Detect which cell encompasses the target text, then output its [x, y] center coordinate. 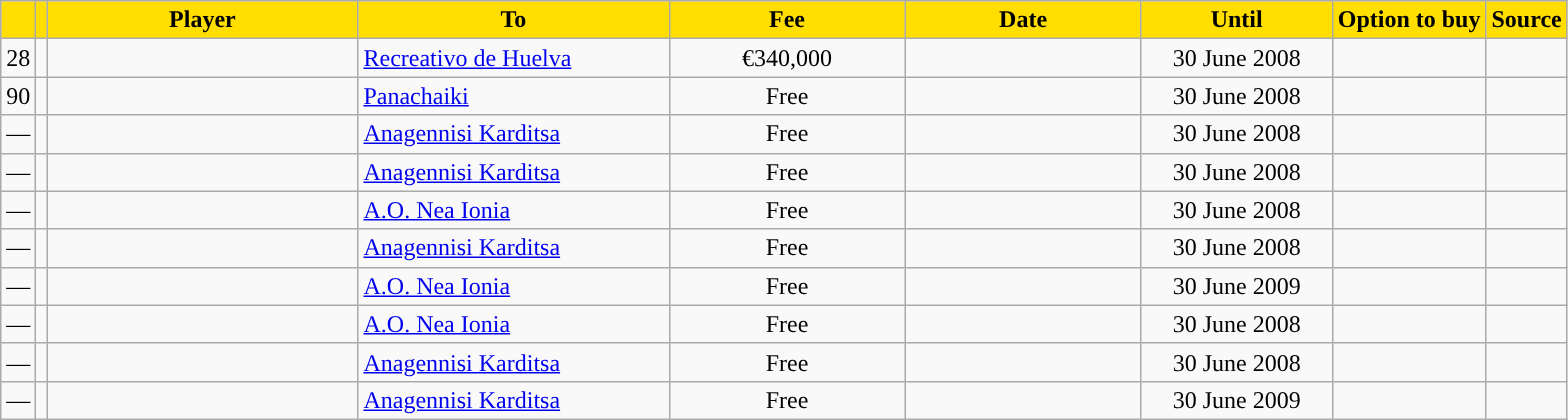
90 [18, 96]
28 [18, 58]
Recreativo de Huelva [514, 58]
To [514, 20]
Panachaiki [514, 96]
Fee [787, 20]
Until [1236, 20]
Source [1526, 20]
Option to buy [1409, 20]
Player [202, 20]
Date [1023, 20]
€340,000 [787, 58]
